Pinpoint the cell where the given text exists, returning its [X, Y] midpoint coordinate. 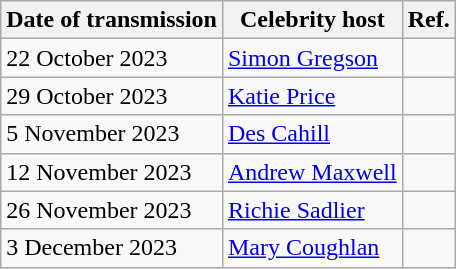
5 November 2023 [112, 134]
3 December 2023 [112, 248]
Richie Sadlier [312, 210]
Mary Coughlan [312, 248]
Simon Gregson [312, 58]
Celebrity host [312, 20]
Ref. [428, 20]
29 October 2023 [112, 96]
12 November 2023 [112, 172]
Katie Price [312, 96]
Des Cahill [312, 134]
26 November 2023 [112, 210]
Andrew Maxwell [312, 172]
Date of transmission [112, 20]
22 October 2023 [112, 58]
